Extract the (x, y) coordinate from the center of the cell holding the provided text.  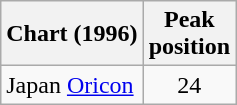
Peakposition (189, 34)
24 (189, 85)
Japan Oricon (72, 85)
Chart (1996) (72, 34)
